Locate the cell with the specified text and output its (X, Y) center coordinate. 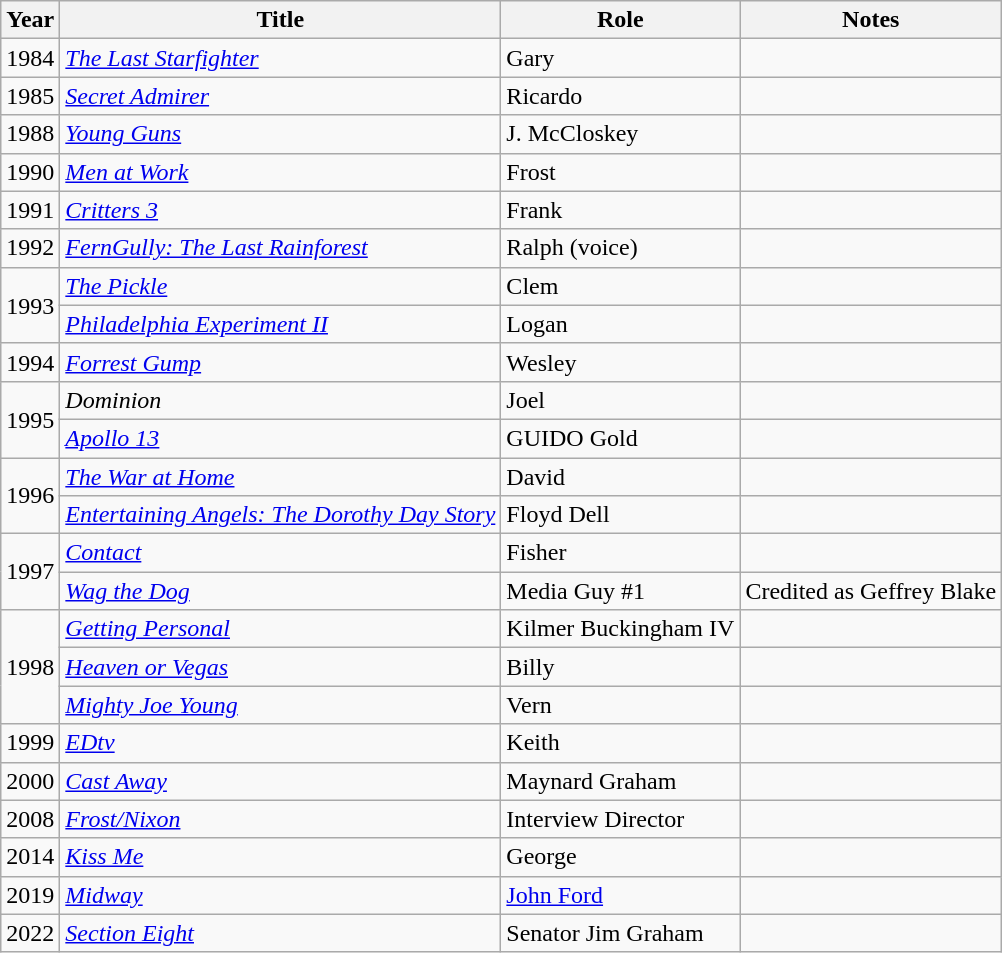
Role (620, 20)
Gary (620, 58)
Philadelphia Experiment II (280, 324)
2019 (30, 895)
Getting Personal (280, 629)
Joel (620, 400)
Keith (620, 743)
1995 (30, 419)
Frank (620, 210)
GUIDO Gold (620, 438)
John Ford (620, 895)
1988 (30, 134)
David (620, 477)
1993 (30, 305)
The Pickle (280, 286)
Wesley (620, 362)
Kilmer Buckingham IV (620, 629)
Men at Work (280, 172)
Floyd Dell (620, 515)
1992 (30, 248)
2008 (30, 819)
Billy (620, 667)
Title (280, 20)
Credited as Geffrey Blake (871, 591)
Clem (620, 286)
Year (30, 20)
1984 (30, 58)
1996 (30, 496)
1990 (30, 172)
Section Eight (280, 933)
Young Guns (280, 134)
The War at Home (280, 477)
Fisher (620, 553)
1985 (30, 96)
Kiss Me (280, 857)
Contact (280, 553)
1991 (30, 210)
Maynard Graham (620, 781)
J. McCloskey (620, 134)
EDtv (280, 743)
2014 (30, 857)
Ricardo (620, 96)
2022 (30, 933)
Apollo 13 (280, 438)
Critters 3 (280, 210)
Senator Jim Graham (620, 933)
Mighty Joe Young (280, 705)
The Last Starfighter (280, 58)
FernGully: The Last Rainforest (280, 248)
Media Guy #1 (620, 591)
Wag the Dog (280, 591)
1998 (30, 667)
1999 (30, 743)
George (620, 857)
2000 (30, 781)
Vern (620, 705)
Interview Director (620, 819)
1997 (30, 572)
Dominion (280, 400)
Secret Admirer (280, 96)
Notes (871, 20)
Logan (620, 324)
1994 (30, 362)
Ralph (voice) (620, 248)
Entertaining Angels: The Dorothy Day Story (280, 515)
Frost (620, 172)
Cast Away (280, 781)
Forrest Gump (280, 362)
Midway (280, 895)
Frost/Nixon (280, 819)
Heaven or Vegas (280, 667)
